Detect which cell encompasses the target text, then output its [x, y] center coordinate. 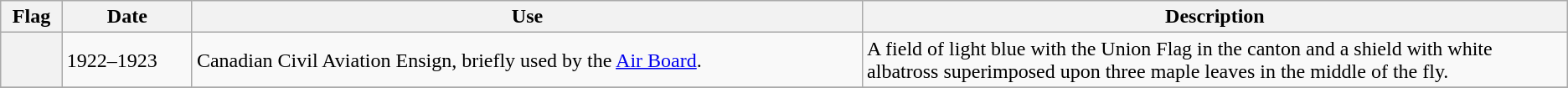
Description [1215, 17]
Flag [32, 17]
Canadian Civil Aviation Ensign, briefly used by the Air Board. [527, 60]
Use [527, 17]
1922–1923 [127, 60]
Date [127, 17]
